From the cell containing the given text, extract its center point as [X, Y] coordinate. 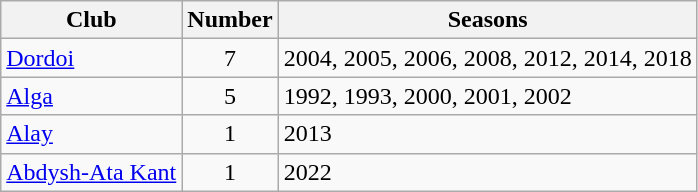
Seasons [488, 20]
Alga [92, 96]
Club [92, 20]
Alay [92, 134]
7 [230, 58]
Number [230, 20]
2013 [488, 134]
2004, 2005, 2006, 2008, 2012, 2014, 2018 [488, 58]
5 [230, 96]
Dordoi [92, 58]
1992, 1993, 2000, 2001, 2002 [488, 96]
Abdysh-Ata Kant [92, 172]
2022 [488, 172]
